Pinpoint the cell where the given text exists, returning its [x, y] midpoint coordinate. 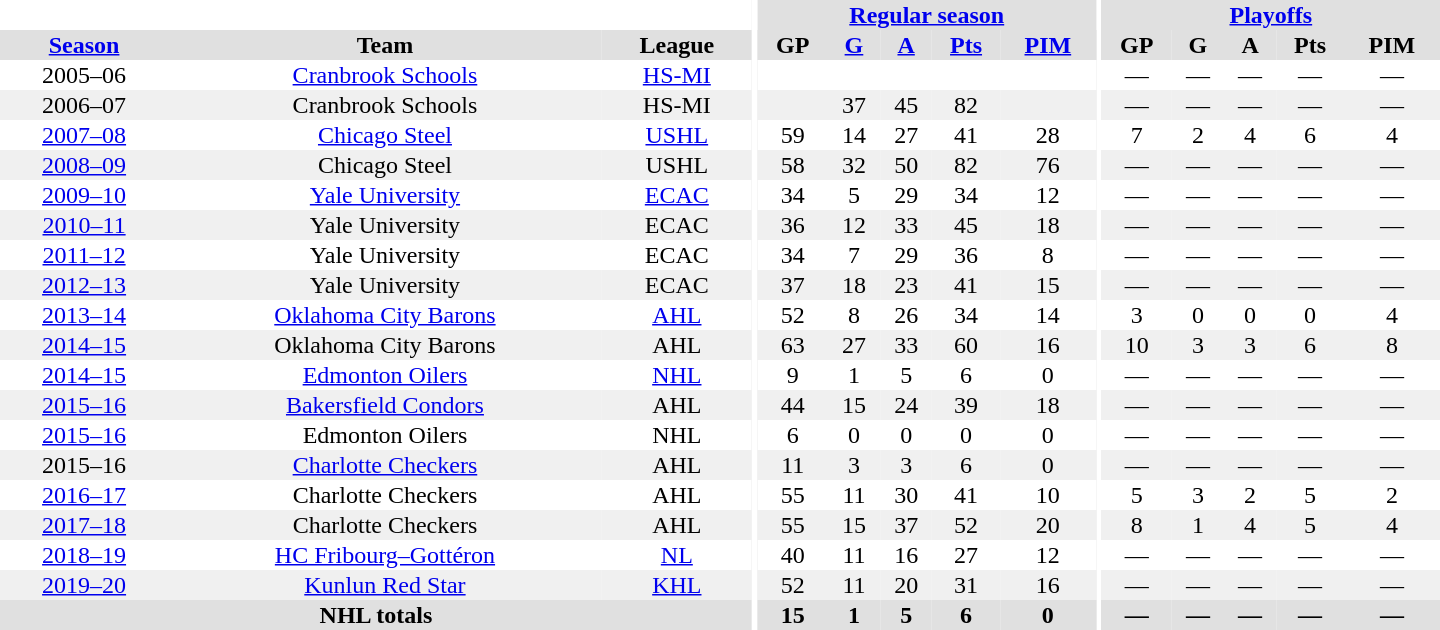
28 [1048, 135]
2016–17 [84, 495]
31 [966, 585]
Kunlun Red Star [385, 585]
2017–18 [84, 525]
2008–09 [84, 165]
2013–14 [84, 315]
32 [854, 165]
2005–06 [84, 75]
2011–12 [84, 255]
Team [385, 45]
Playoffs [1271, 15]
24 [906, 405]
Bakersfield Condors [385, 405]
2007–08 [84, 135]
58 [793, 165]
76 [1048, 165]
23 [906, 285]
NHL totals [376, 615]
40 [793, 555]
44 [793, 405]
2006–07 [84, 105]
Season [84, 45]
2010–11 [84, 225]
Regular season [927, 15]
HC Fribourg–Gottéron [385, 555]
30 [906, 495]
59 [793, 135]
2012–13 [84, 285]
9 [793, 375]
KHL [677, 585]
NL [677, 555]
2019–20 [84, 585]
26 [906, 315]
39 [966, 405]
2018–19 [84, 555]
50 [906, 165]
2009–10 [84, 195]
League [677, 45]
63 [793, 345]
60 [966, 345]
